Find where the given text appears and provide that cell's center as (X, Y) coordinate. 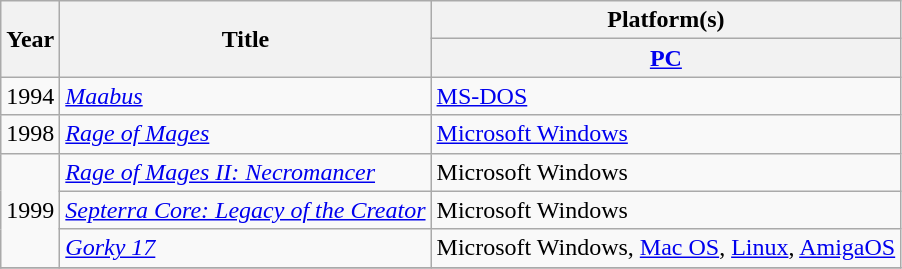
Platform(s) (666, 20)
Microsoft Windows, Mac OS, Linux, AmigaOS (666, 248)
PC (666, 58)
Gorky 17 (246, 248)
Septerra Core: Legacy of the Creator (246, 210)
Rage of Mages (246, 134)
Maabus (246, 96)
Title (246, 39)
1994 (30, 96)
Year (30, 39)
Rage of Mages II: Necromancer (246, 172)
1999 (30, 210)
1998 (30, 134)
MS-DOS (666, 96)
